Capture the cell that displays the provided text and extract its (X, Y) central coordinate. 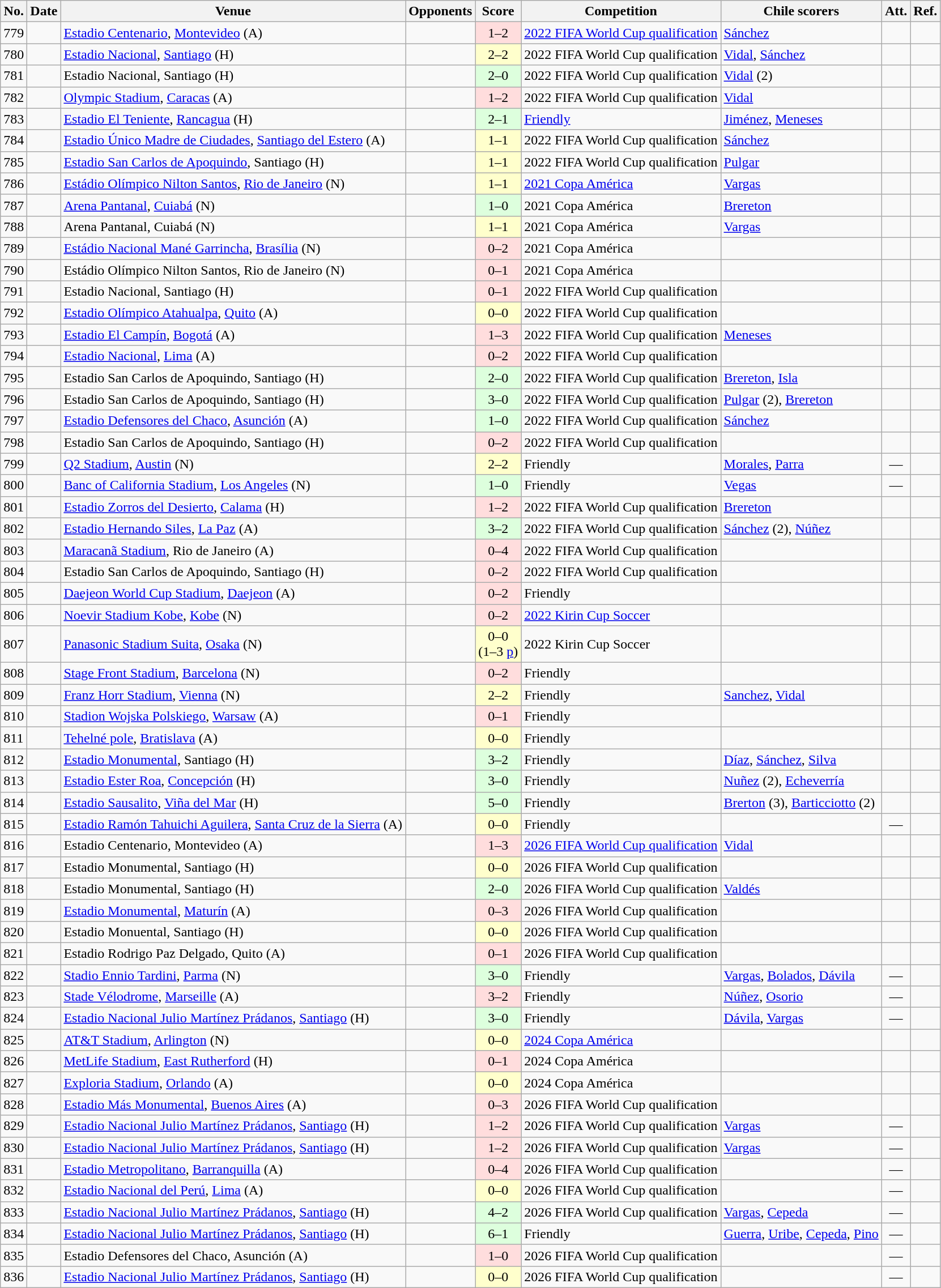
831 (14, 1169)
788 (14, 227)
824 (14, 1018)
AT&T Stadium, Arlington (N) (233, 1040)
826 (14, 1061)
784 (14, 140)
779 (14, 33)
Date (44, 11)
Vidal, Sánchez (801, 54)
Valdés (801, 889)
Pulgar (2), Brereton (801, 399)
Panasonic Stadium Suita, Osaka (N) (233, 645)
Núñez, Osorio (801, 997)
Sanchez, Vidal (801, 695)
803 (14, 550)
797 (14, 421)
808 (14, 673)
0–0(1–3 p) (499, 645)
Competition (621, 11)
817 (14, 867)
Estadio El Campín, Bogotá (A) (233, 335)
818 (14, 889)
Meneses (801, 335)
819 (14, 910)
Estadio Olímpico Atahualpa, Quito (A) (233, 313)
Jiménez, Meneses (801, 119)
799 (14, 464)
Vargas, Bolados, Dávila (801, 975)
790 (14, 270)
820 (14, 932)
Q2 Stadium, Austin (N) (233, 464)
Estadio Zorros del Desierto, Calama (H) (233, 507)
825 (14, 1040)
4–2 (499, 1212)
822 (14, 975)
Dávila, Vargas (801, 1018)
829 (14, 1126)
835 (14, 1255)
833 (14, 1212)
793 (14, 335)
Ref. (926, 11)
792 (14, 313)
Estadio El Teniente, Rancagua (H) (233, 119)
832 (14, 1191)
Guerra, Uribe, Cepeda, Pino (801, 1234)
Banc of California Stadium, Los Angeles (N) (233, 485)
805 (14, 593)
Brerton (3), Barticciotto (2) (801, 803)
807 (14, 645)
Stadion Wojska Polskiego, Warsaw (A) (233, 716)
801 (14, 507)
809 (14, 695)
Morales, Parra (801, 464)
5–0 (499, 803)
Pulgar (801, 162)
Estadio Hernando Siles, La Paz (A) (233, 528)
810 (14, 716)
Estadio Único Madre de Ciudades, Santiago del Estero (A) (233, 140)
785 (14, 162)
791 (14, 292)
781 (14, 76)
Vargas, Cepeda (801, 1212)
Díaz, Sánchez, Silva (801, 760)
Tehelné pole, Bratislava (A) (233, 738)
Exploria Stadium, Orlando (A) (233, 1083)
Stade Vélodrome, Marseille (A) (233, 997)
Att. (896, 11)
Estadio Monumental, Maturín (A) (233, 910)
Venue (233, 11)
780 (14, 54)
Brereton, Isla (801, 378)
830 (14, 1148)
806 (14, 615)
Olympic Stadium, Caracas (A) (233, 97)
816 (14, 846)
Estadio Nacional del Perú, Lima (A) (233, 1191)
Score (499, 11)
Estadio Ramón Tahuichi Aguilera, Santa Cruz de la Sierra (A) (233, 824)
Stadio Ennio Tardini, Parma (N) (233, 975)
827 (14, 1083)
782 (14, 97)
Daejeon World Cup Stadium, Daejeon (A) (233, 593)
No. (14, 11)
6–1 (499, 1234)
789 (14, 248)
Nuñez (2), Echeverría (801, 781)
Vidal (2) (801, 76)
834 (14, 1234)
Estadio Rodrigo Paz Delgado, Quito (A) (233, 953)
Estadio Monuental, Santiago (H) (233, 932)
794 (14, 356)
Estadio Ester Roa, Concepción (H) (233, 781)
Estádio Nacional Mané Garrincha, Brasília (N) (233, 248)
812 (14, 760)
Estadio Metropolitano, Barranquilla (A) (233, 1169)
Estadio Nacional, Lima (A) (233, 356)
821 (14, 953)
783 (14, 119)
813 (14, 781)
Estadio Sausalito, Viña del Mar (H) (233, 803)
Estadio Más Monumental, Buenos Aires (A) (233, 1104)
804 (14, 572)
Noevir Stadium Kobe, Kobe (N) (233, 615)
823 (14, 997)
786 (14, 184)
Maracanã Stadium, Rio de Janeiro (A) (233, 550)
814 (14, 803)
795 (14, 378)
Opponents (441, 11)
836 (14, 1277)
800 (14, 485)
Vegas (801, 485)
815 (14, 824)
796 (14, 399)
MetLife Stadium, East Rutherford (H) (233, 1061)
Chile scorers (801, 11)
787 (14, 205)
802 (14, 528)
828 (14, 1104)
Franz Horr Stadium, Vienna (N) (233, 695)
798 (14, 442)
Stage Front Stadium, Barcelona (N) (233, 673)
Sánchez (2), Núñez (801, 528)
811 (14, 738)
2–1 (499, 119)
